Provide the (x, y) coordinate of the cell's center where the given text is located.  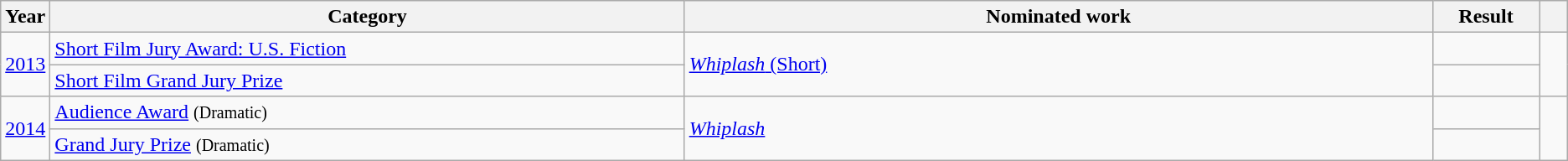
Result (1486, 17)
Nominated work (1059, 17)
2014 (25, 128)
Short Film Jury Award: U.S. Fiction (367, 49)
Whiplash (Short) (1059, 65)
Category (367, 17)
Short Film Grand Jury Prize (367, 80)
2013 (25, 65)
Grand Jury Prize (Dramatic) (367, 144)
Year (25, 17)
Audience Award (Dramatic) (367, 112)
Whiplash (1059, 128)
